For the text-containing cell, return its midpoint in (X, Y) coordinate format. 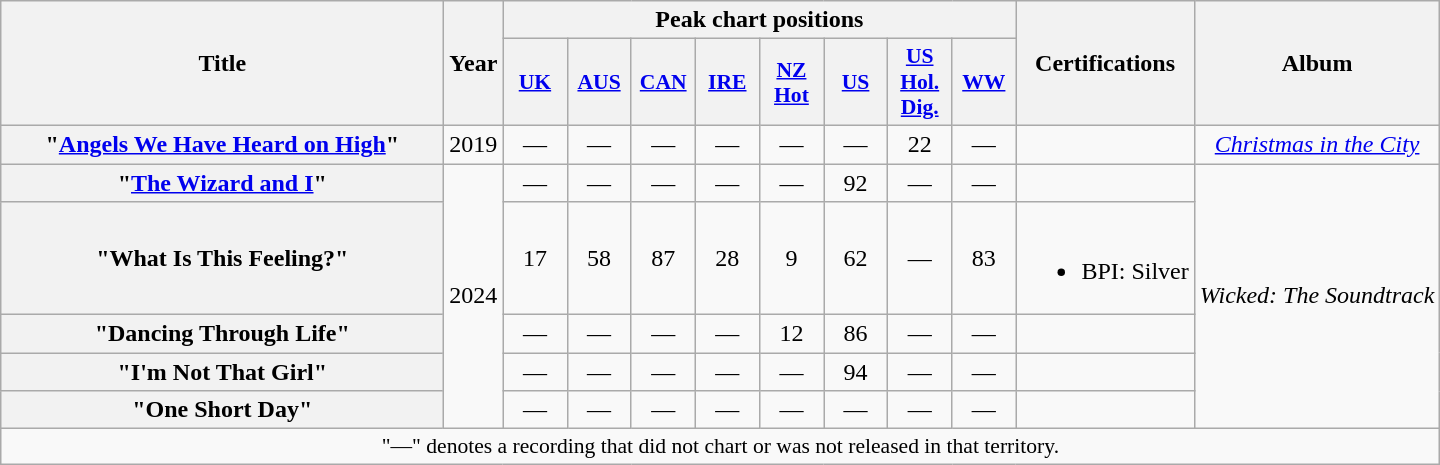
58 (599, 258)
62 (856, 258)
Album (1317, 64)
WW (984, 82)
UK (535, 82)
"I'm Not That Girl" (222, 372)
12 (791, 334)
86 (856, 334)
BPI: Silver (1105, 258)
"Angels We Have Heard on High" (222, 144)
2024 (474, 296)
2019 (474, 144)
NZHot (791, 82)
"The Wizard and I" (222, 183)
9 (791, 258)
"One Short Day" (222, 410)
22 (920, 144)
"What Is This Feeling?" (222, 258)
"—" denotes a recording that did not chart or was not released in that territory. (720, 447)
CAN (663, 82)
Christmas in the City (1317, 144)
94 (856, 372)
87 (663, 258)
Peak chart positions (760, 20)
83 (984, 258)
17 (535, 258)
Year (474, 64)
IRE (727, 82)
US (856, 82)
Title (222, 64)
"Dancing Through Life" (222, 334)
AUS (599, 82)
92 (856, 183)
USHol.Dig. (920, 82)
Wicked: The Soundtrack (1317, 296)
Certifications (1105, 64)
28 (727, 258)
